Pinpoint the cell where the given text exists, returning its [X, Y] midpoint coordinate. 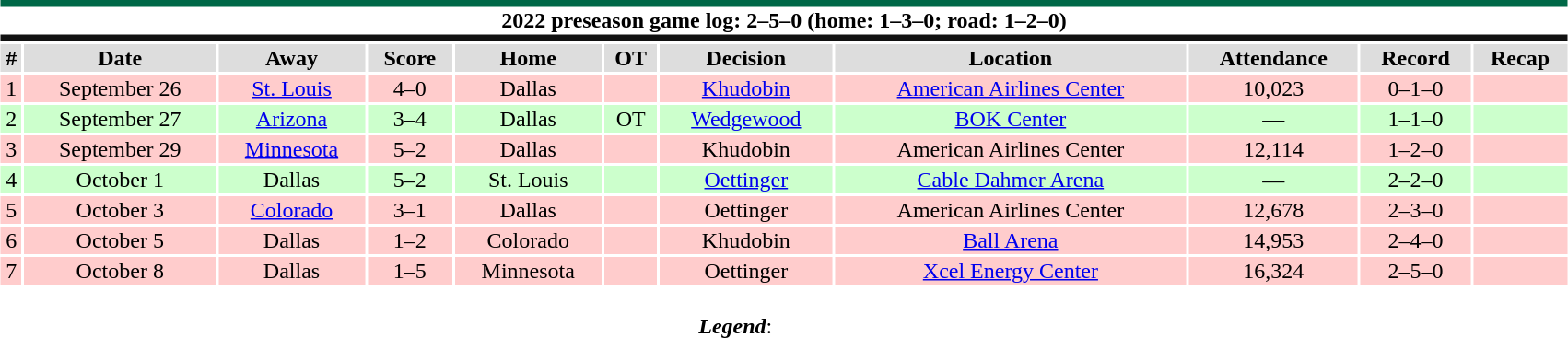
October 1 [120, 180]
October 3 [120, 210]
6 [11, 240]
1–2 [409, 240]
September 27 [120, 119]
1–5 [409, 271]
4 [11, 180]
# [11, 58]
1–1–0 [1415, 119]
16,324 [1273, 271]
1–2–0 [1415, 149]
4–0 [409, 88]
12,114 [1273, 149]
Xcel Energy Center [1010, 271]
Record [1415, 58]
12,678 [1273, 210]
Ball Arena [1010, 240]
2–5–0 [1415, 271]
0–1–0 [1415, 88]
10,023 [1273, 88]
Cable Dahmer Arena [1010, 180]
Date [120, 58]
Arizona [291, 119]
Wedgewood [746, 119]
BOK Center [1010, 119]
3–1 [409, 210]
Away [291, 58]
Location [1010, 58]
2 [11, 119]
October 5 [120, 240]
Home [529, 58]
3 [11, 149]
5 [11, 210]
2–2–0 [1415, 180]
2–4–0 [1415, 240]
September 26 [120, 88]
2022 preseason game log: 2–5–0 (home: 1–3–0; road: 1–2–0) [784, 20]
Decision [746, 58]
Recap [1520, 58]
3–4 [409, 119]
Attendance [1273, 58]
2–3–0 [1415, 210]
Score [409, 58]
October 8 [120, 271]
September 29 [120, 149]
7 [11, 271]
1 [11, 88]
14,953 [1273, 240]
